Output the (X, Y) coordinate of the center of the cell containing the given text.  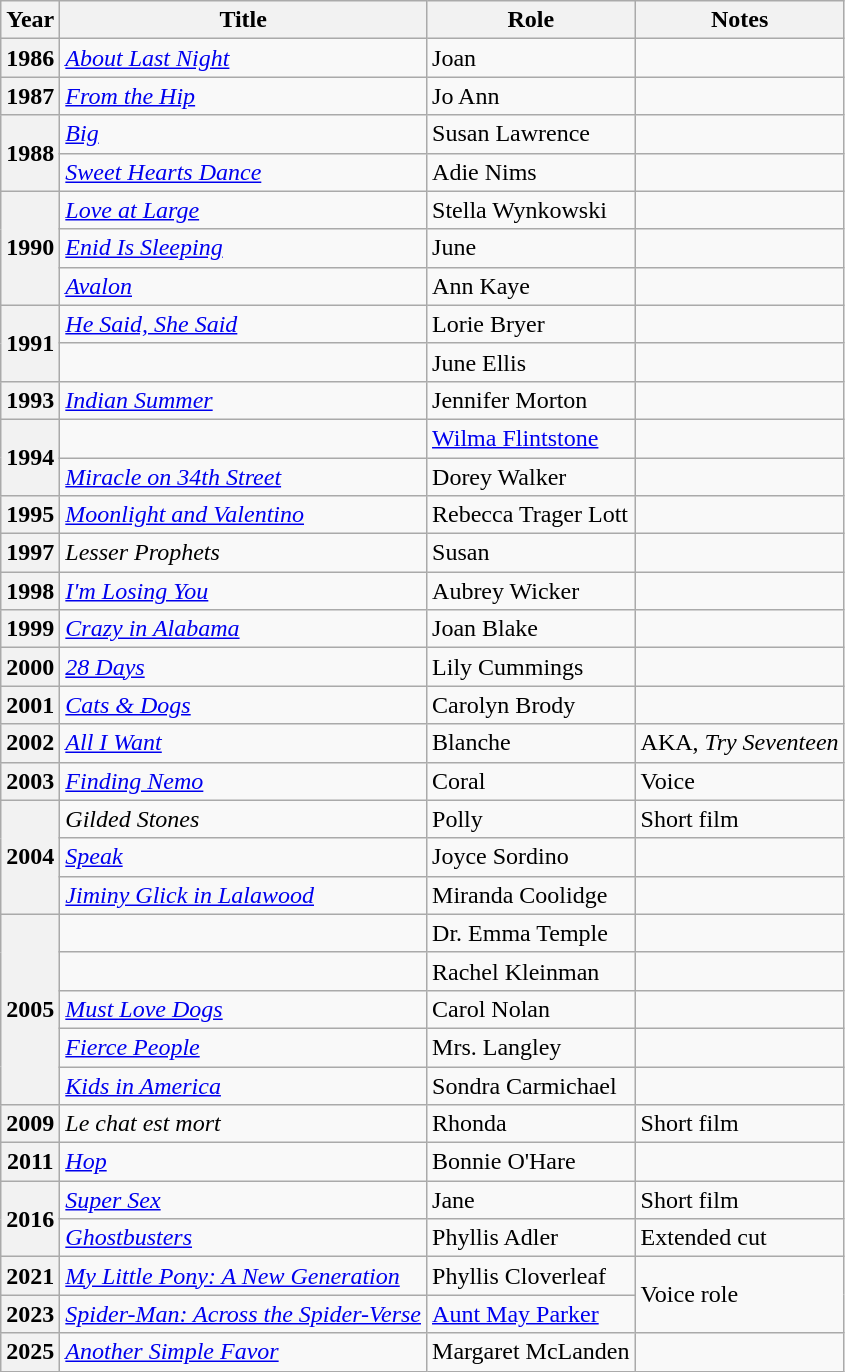
Fierce People (244, 1047)
Dorey Walker (532, 477)
Big (244, 134)
Rhonda (532, 1124)
Dr. Emma Temple (532, 933)
Avalon (244, 286)
Voice (740, 781)
Notes (740, 20)
Ghostbusters (244, 1238)
1993 (30, 400)
Wilma Flintstone (532, 438)
Moonlight and Valentino (244, 515)
Aunt May Parker (532, 1314)
2023 (30, 1314)
1990 (30, 248)
Jane (532, 1200)
Susan (532, 553)
Kids in America (244, 1085)
About Last Night (244, 58)
Voice role (740, 1295)
Jennifer Morton (532, 400)
I'm Losing You (244, 591)
He Said, She Said (244, 324)
Blanche (532, 743)
Cats & Dogs (244, 705)
2002 (30, 743)
2005 (30, 1009)
From the Hip (244, 96)
2011 (30, 1162)
Lesser Prophets (244, 553)
2016 (30, 1219)
2004 (30, 857)
Jiminy Glick in Lalawood (244, 895)
2000 (30, 667)
Phyllis Adler (532, 1238)
Finding Nemo (244, 781)
Lily Cummings (532, 667)
2009 (30, 1124)
June (532, 248)
Indian Summer (244, 400)
2001 (30, 705)
Lorie Bryer (532, 324)
Coral (532, 781)
Hop (244, 1162)
Sweet Hearts Dance (244, 172)
Extended cut (740, 1238)
Super Sex (244, 1200)
Bonnie O'Hare (532, 1162)
Gilded Stones (244, 819)
Love at Large (244, 210)
Year (30, 20)
Jo Ann (532, 96)
Susan Lawrence (532, 134)
Spider-Man: Across the Spider-Verse (244, 1314)
June Ellis (532, 362)
Role (532, 20)
1999 (30, 629)
1991 (30, 343)
1995 (30, 515)
Mrs. Langley (532, 1047)
1988 (30, 153)
Le chat est mort (244, 1124)
Speak (244, 857)
Joan Blake (532, 629)
Rebecca Trager Lott (532, 515)
28 Days (244, 667)
Must Love Dogs (244, 1009)
Miracle on 34th Street (244, 477)
Joan (532, 58)
Rachel Kleinman (532, 971)
Phyllis Cloverleaf (532, 1276)
2025 (30, 1352)
Crazy in Alabama (244, 629)
Miranda Coolidge (532, 895)
1997 (30, 553)
Carolyn Brody (532, 705)
AKA, Try Seventeen (740, 743)
Enid Is Sleeping (244, 248)
Aubrey Wicker (532, 591)
1986 (30, 58)
Sondra Carmichael (532, 1085)
Margaret McLanden (532, 1352)
1998 (30, 591)
Adie Nims (532, 172)
Title (244, 20)
Stella Wynkowski (532, 210)
Another Simple Favor (244, 1352)
Ann Kaye (532, 286)
Polly (532, 819)
My Little Pony: A New Generation (244, 1276)
2021 (30, 1276)
Joyce Sordino (532, 857)
1994 (30, 457)
Carol Nolan (532, 1009)
1987 (30, 96)
2003 (30, 781)
All I Want (244, 743)
